Identify which cell holds the provided text, then report its [x, y] central coordinate. 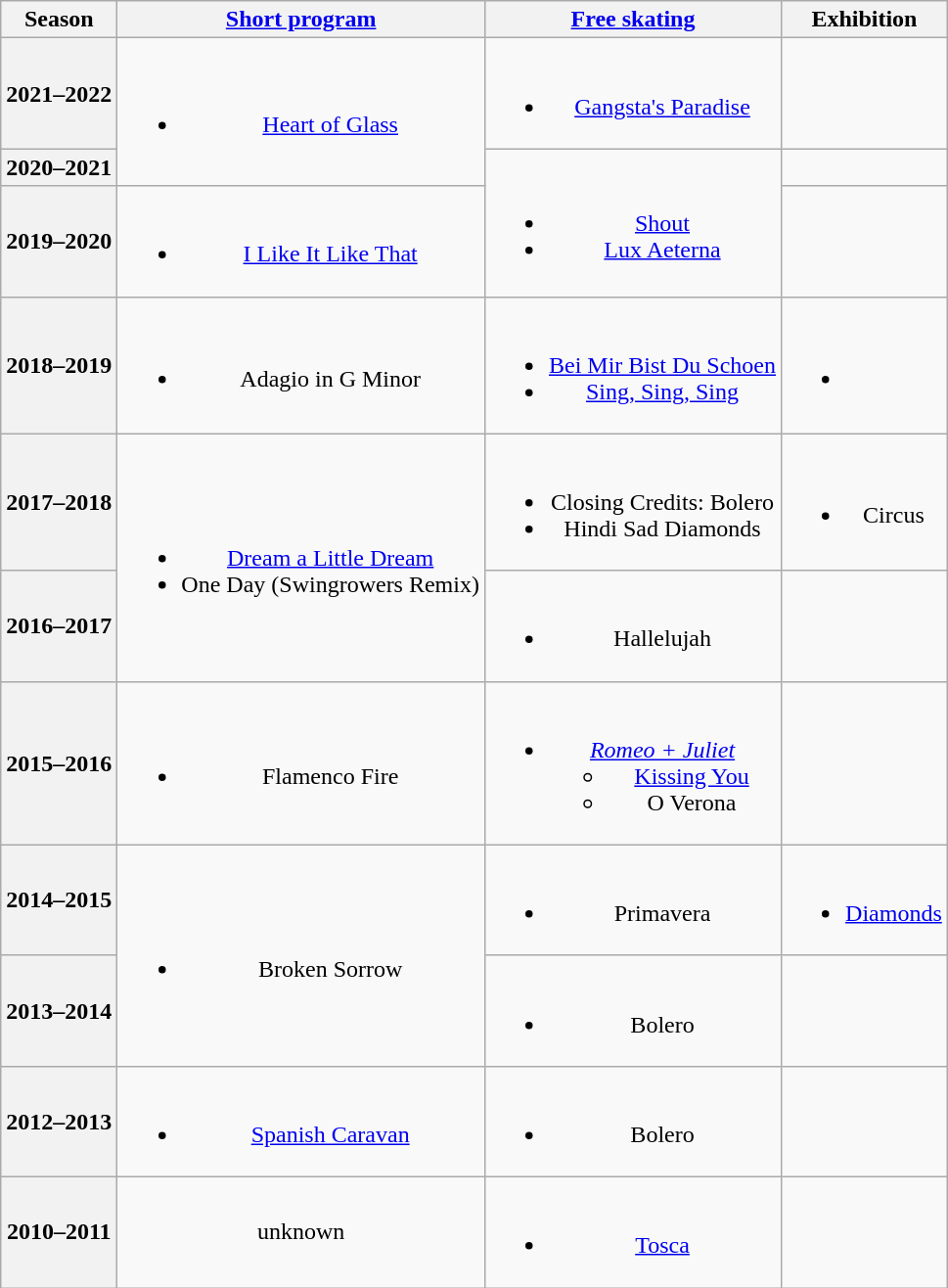
Short program [301, 20]
2019–2020 [59, 241]
Heart of Glass [301, 112]
Dream a Little Dream One Day (Swingrowers Remix) [301, 558]
2010–2011 [59, 1231]
2016–2017 [59, 626]
Shout Lux Aeterna [632, 223]
Season [59, 20]
Closing Credits: BoleroHindi Sad Diamonds [632, 502]
2020–2021 [59, 167]
Primavera [632, 900]
Spanish Caravan [301, 1122]
2021–2022 [59, 94]
Free skating [632, 20]
Hallelujah [632, 626]
Tosca [632, 1231]
2015–2016 [59, 763]
Broken Sorrow [301, 955]
Gangsta's Paradise [632, 94]
unknown [301, 1231]
Exhibition [865, 20]
2017–2018 [59, 502]
Bei Mir Bist Du Schoen Sing, Sing, Sing [632, 365]
2018–2019 [59, 365]
I Like It Like That [301, 241]
2013–2014 [59, 1010]
2014–2015 [59, 900]
2012–2013 [59, 1122]
Diamonds [865, 900]
Adagio in G Minor [301, 365]
Flamenco Fire [301, 763]
Circus [865, 502]
Romeo + JulietKissing You O Verona [632, 763]
